Identify which cell holds the provided text, then report its (x, y) central coordinate. 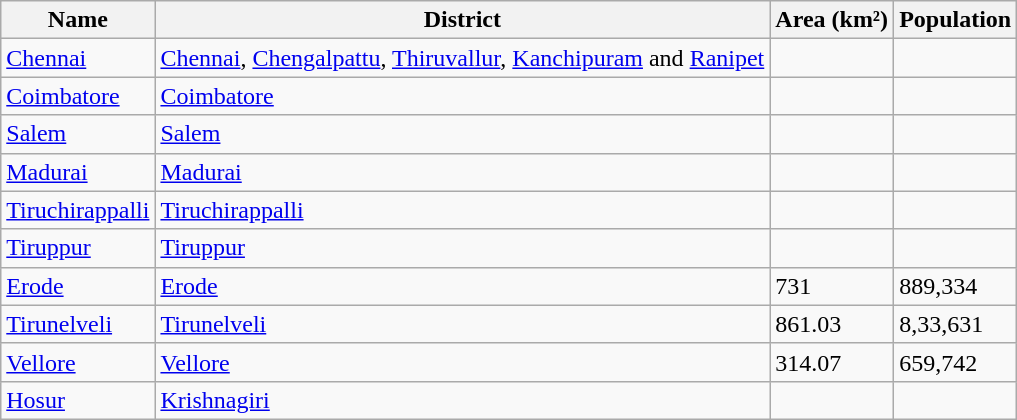
Hosur (78, 400)
889,334 (956, 286)
659,742 (956, 362)
8,33,631 (956, 324)
731 (832, 286)
Area (km²) (832, 20)
District (462, 20)
Name (78, 20)
Krishnagiri (462, 400)
861.03 (832, 324)
Chennai (78, 58)
Chennai, Chengalpattu, Thiruvallur, Kanchipuram and Ranipet (462, 58)
Population (956, 20)
314.07 (832, 362)
